Identify which cell holds the provided text, then report its [x, y] central coordinate. 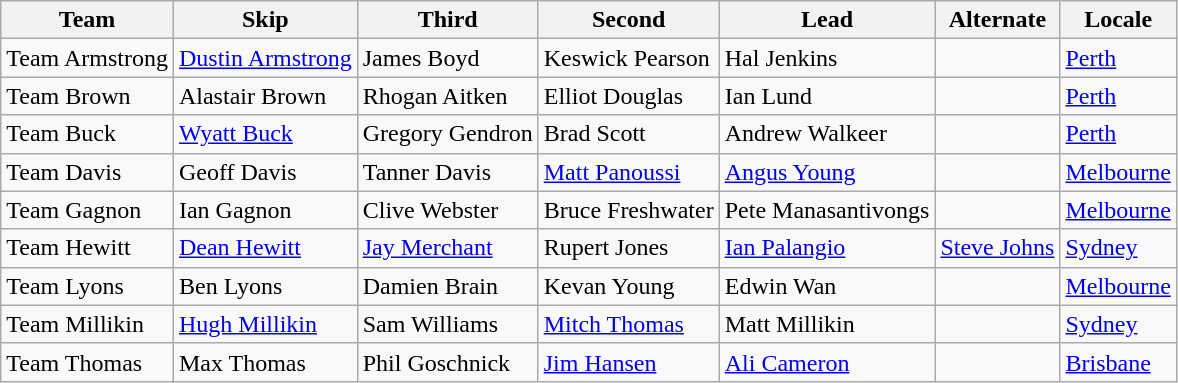
Team Thomas [88, 362]
Ali Cameron [827, 362]
Second [628, 20]
Phil Goschnick [448, 362]
Keswick Pearson [628, 58]
Alternate [998, 20]
Kevan Young [628, 286]
Matt Panoussi [628, 172]
Brisbane [1118, 362]
Gregory Gendron [448, 134]
Ian Gagnon [265, 210]
Max Thomas [265, 362]
Hal Jenkins [827, 58]
Rhogan Aitken [448, 96]
Matt Millikin [827, 324]
Skip [265, 20]
Clive Webster [448, 210]
Team Hewitt [88, 248]
James Boyd [448, 58]
Damien Brain [448, 286]
Dustin Armstrong [265, 58]
Team [88, 20]
Dean Hewitt [265, 248]
Team Millikin [88, 324]
Wyatt Buck [265, 134]
Hugh Millikin [265, 324]
Mitch Thomas [628, 324]
Team Buck [88, 134]
Sam Williams [448, 324]
Edwin Wan [827, 286]
Alastair Brown [265, 96]
Lead [827, 20]
Brad Scott [628, 134]
Team Davis [88, 172]
Steve Johns [998, 248]
Locale [1118, 20]
Geoff Davis [265, 172]
Andrew Walkeer [827, 134]
Jay Merchant [448, 248]
Third [448, 20]
Bruce Freshwater [628, 210]
Ian Lund [827, 96]
Team Gagnon [88, 210]
Elliot Douglas [628, 96]
Rupert Jones [628, 248]
Team Brown [88, 96]
Ian Palangio [827, 248]
Team Lyons [88, 286]
Jim Hansen [628, 362]
Ben Lyons [265, 286]
Team Armstrong [88, 58]
Tanner Davis [448, 172]
Angus Young [827, 172]
Pete Manasantivongs [827, 210]
